Capture the cell that displays the provided text and extract its [x, y] central coordinate. 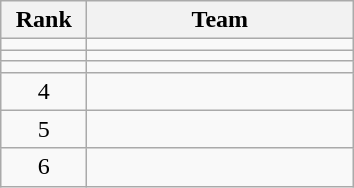
Rank [44, 20]
Team [220, 20]
4 [44, 91]
5 [44, 129]
6 [44, 167]
